Provide the [x, y] coordinate of the cell's center where the given text is located.  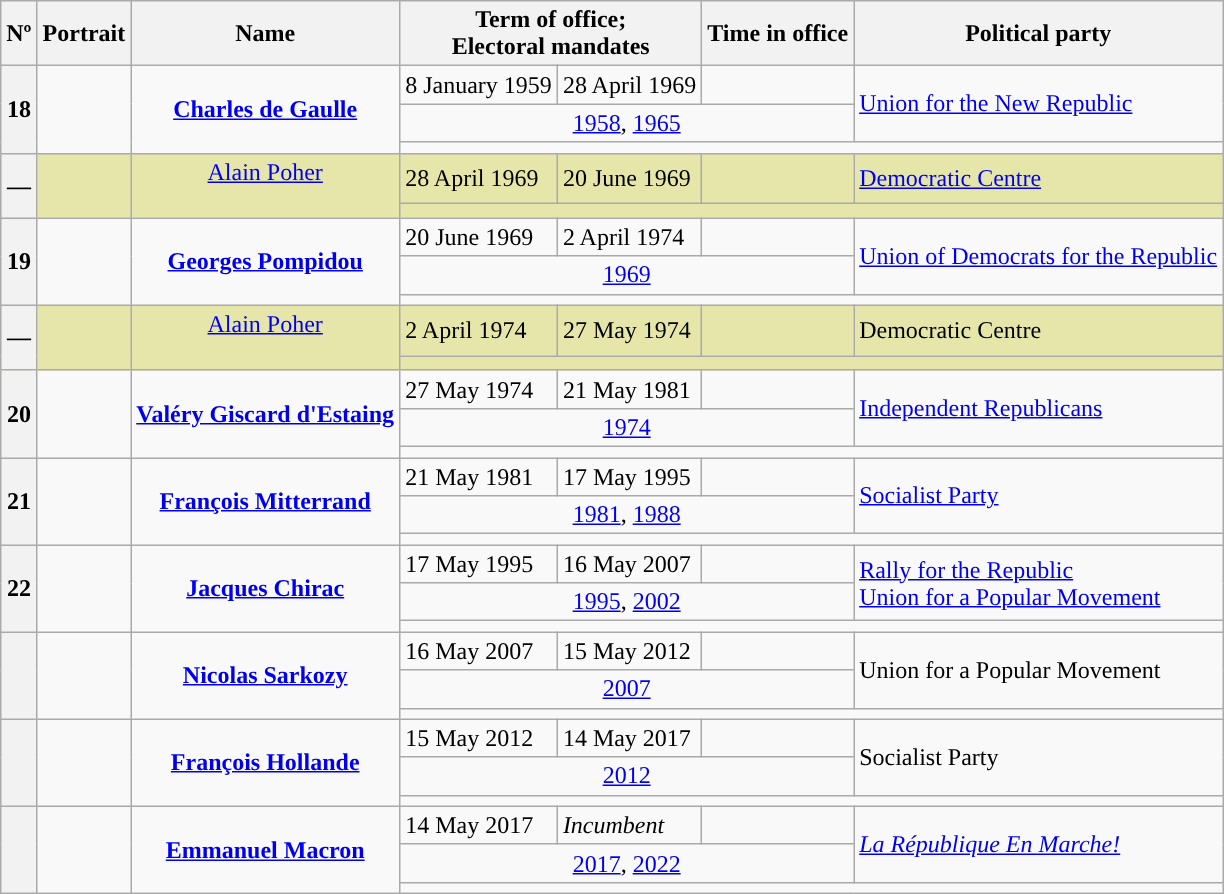
Incumbent [629, 825]
Political party [1038, 34]
Independent Republicans [1038, 408]
2012 [627, 776]
8 January 1959 [479, 85]
Union for a Popular Movement [1038, 670]
Union for the New Republic [1038, 104]
Valéry Giscard d'Estaing [266, 414]
Name [266, 34]
Nº [19, 34]
1974 [627, 427]
Rally for the Republic Union for a Popular Movement [1038, 583]
François Hollande [266, 762]
20 [19, 414]
Nicolas Sarkozy [266, 676]
Georges Pompidou [266, 262]
La République En Marche! [1038, 844]
Charles de Gaulle [266, 110]
1995, 2002 [627, 602]
Jacques Chirac [266, 588]
22 [19, 588]
1958, 1965 [627, 123]
2007 [627, 689]
Portrait [84, 34]
2017, 2022 [627, 863]
Time in office [778, 34]
1981, 1988 [627, 515]
Union of Democrats for the Republic [1038, 256]
Term of office;Electoral mandates [551, 34]
François Mitterrand [266, 502]
18 [19, 110]
Emmanuel Macron [266, 850]
19 [19, 262]
1969 [627, 275]
21 [19, 502]
